Return [x, y] of the center of cell containing provided text 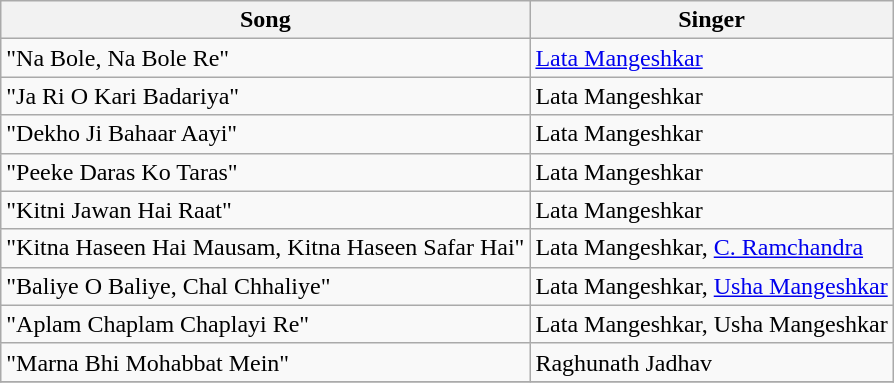
"Peeke Daras Ko Taras" [266, 172]
Song [266, 20]
"Marna Bhi Mohabbat Mein" [266, 362]
"Ja Ri O Kari Badariya" [266, 96]
"Dekho Ji Bahaar Aayi" [266, 134]
Raghunath Jadhav [712, 362]
"Kitni Jawan Hai Raat" [266, 210]
"Na Bole, Na Bole Re" [266, 58]
"Aplam Chaplam Chaplayi Re" [266, 324]
"Kitna Haseen Hai Mausam, Kitna Haseen Safar Hai" [266, 248]
"Baliye O Baliye, Chal Chhaliye" [266, 286]
Lata Mangeshkar, C. Ramchandra [712, 248]
Singer [712, 20]
